Extract the (X, Y) coordinate from the center of the cell holding the provided text.  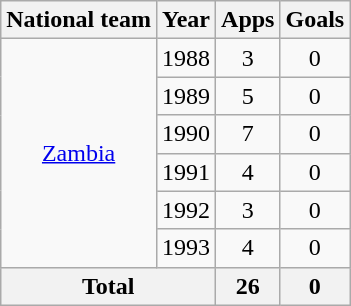
1988 (186, 58)
Goals (315, 20)
1993 (186, 248)
National team (79, 20)
1990 (186, 134)
Apps (248, 20)
Year (186, 20)
5 (248, 96)
7 (248, 134)
1992 (186, 210)
26 (248, 286)
Zambia (79, 153)
Total (108, 286)
1991 (186, 172)
1989 (186, 96)
